For the text-containing cell, return its midpoint in [x, y] coordinate format. 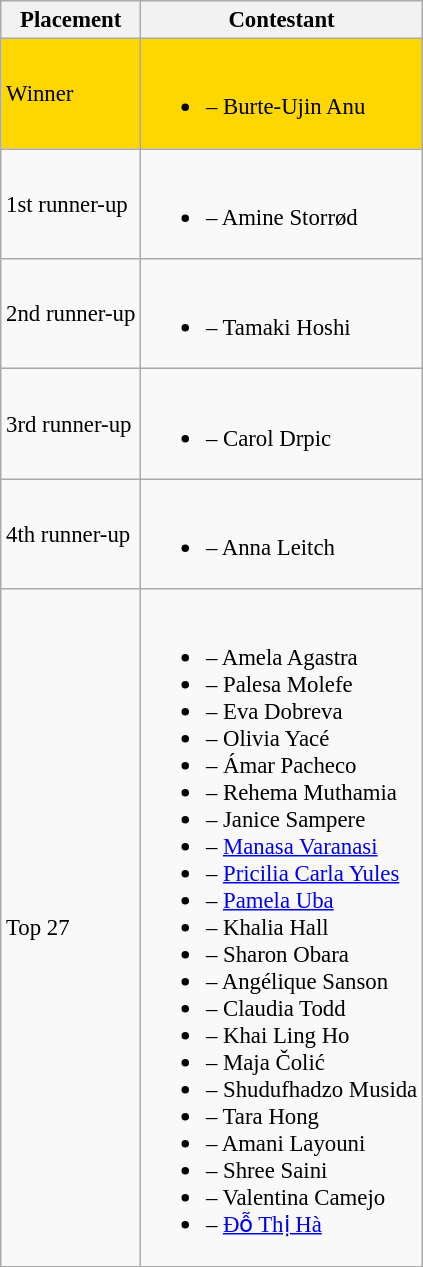
4th runner-up [71, 534]
Placement [71, 20]
1st runner-up [71, 204]
– Carol Drpic [282, 424]
3rd runner-up [71, 424]
– Anna Leitch [282, 534]
Contestant [282, 20]
Top 27 [71, 928]
– Amine Storrød [282, 204]
2nd runner-up [71, 314]
Winner [71, 94]
– Tamaki Hoshi [282, 314]
– Burte-Ujin Anu [282, 94]
